Detect which cell encompasses the target text, then output its [X, Y] center coordinate. 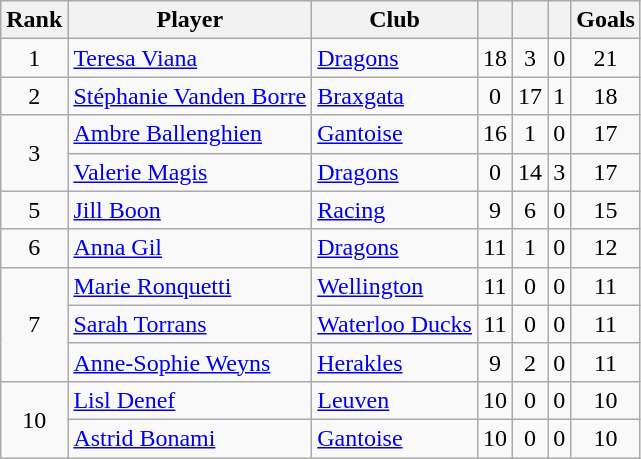
Jill Boon [190, 210]
Anna Gil [190, 248]
Sarah Torrans [190, 324]
Astrid Bonami [190, 438]
5 [34, 210]
7 [34, 324]
21 [606, 58]
Goals [606, 20]
Rank [34, 20]
Teresa Viana [190, 58]
Marie Ronquetti [190, 286]
Ambre Ballenghien [190, 134]
12 [606, 248]
Anne-Sophie Weyns [190, 362]
Leuven [395, 400]
Herakles [395, 362]
Waterloo Ducks [395, 324]
Club [395, 20]
Braxgata [395, 96]
Valerie Magis [190, 172]
14 [530, 172]
Lisl Denef [190, 400]
Racing [395, 210]
Player [190, 20]
15 [606, 210]
16 [494, 134]
Stéphanie Vanden Borre [190, 96]
Wellington [395, 286]
